Capture the cell that displays the provided text and extract its [x, y] central coordinate. 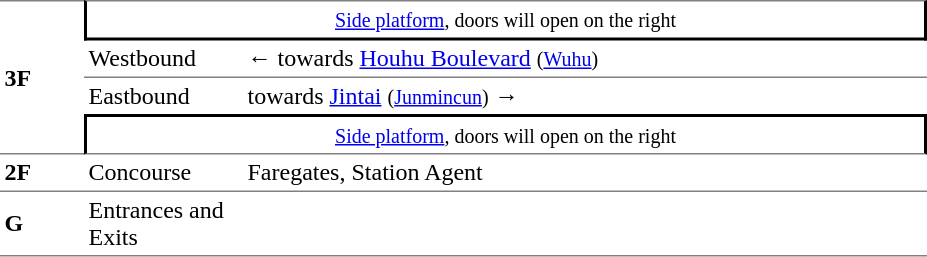
← towards Houhu Boulevard (Wuhu) [585, 58]
Concourse [164, 173]
2F [42, 173]
3F [42, 77]
Westbound [164, 58]
Faregates, Station Agent [585, 173]
Entrances and Exits [164, 224]
towards Jintai (Junmincun) → [585, 95]
G [42, 224]
Eastbound [164, 95]
